Scan for the cell matching the given text and deliver its [x, y] coordinate at center. 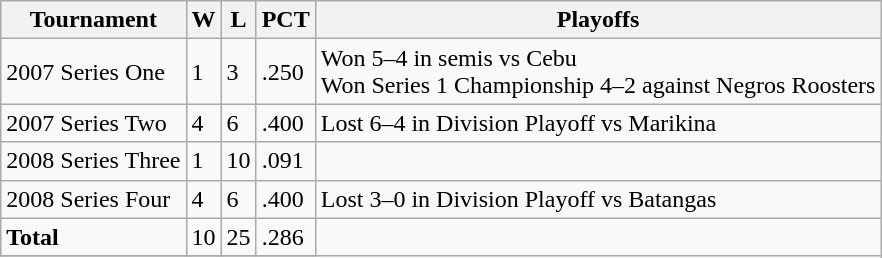
Tournament [94, 20]
Won 5–4 in semis vs CebuWon Series 1 Championship 4–2 against Negros Roosters [598, 72]
Playoffs [598, 20]
W [204, 20]
L [238, 20]
.250 [286, 72]
2008 Series Four [94, 199]
.091 [286, 161]
.286 [286, 237]
Total [94, 237]
Lost 3–0 in Division Playoff vs Batangas [598, 199]
Lost 6–4 in Division Playoff vs Marikina [598, 123]
2007 Series One [94, 72]
3 [238, 72]
2007 Series Two [94, 123]
2008 Series Three [94, 161]
25 [238, 237]
PCT [286, 20]
